Provide the [x, y] coordinate of the cell's center where the given text is located.  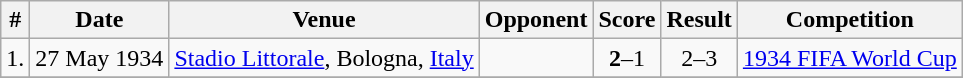
Score [627, 20]
Opponent [536, 20]
2–3 [699, 58]
Result [699, 20]
27 May 1934 [100, 58]
Stadio Littorale, Bologna, Italy [324, 58]
Date [100, 20]
# [16, 20]
Venue [324, 20]
2–1 [627, 58]
1934 FIFA World Cup [850, 58]
Competition [850, 20]
1. [16, 58]
